Return the (x, y) coordinate for the center point of the cell that contains the specified text.  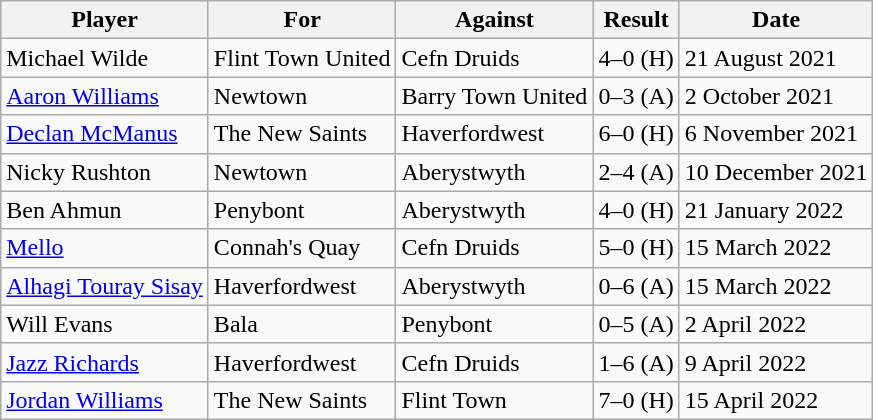
Mello (105, 248)
Flint Town (494, 400)
Nicky Rushton (105, 172)
0–3 (A) (636, 96)
2–4 (A) (636, 172)
Aaron Williams (105, 96)
Barry Town United (494, 96)
2 October 2021 (776, 96)
2 April 2022 (776, 324)
Will Evans (105, 324)
9 April 2022 (776, 362)
21 January 2022 (776, 210)
0–5 (A) (636, 324)
Flint Town United (302, 58)
Against (494, 20)
Ben Ahmun (105, 210)
Bala (302, 324)
Jazz Richards (105, 362)
5–0 (H) (636, 248)
6 November 2021 (776, 134)
Date (776, 20)
Connah's Quay (302, 248)
For (302, 20)
Result (636, 20)
15 April 2022 (776, 400)
7–0 (H) (636, 400)
0–6 (A) (636, 286)
10 December 2021 (776, 172)
Declan McManus (105, 134)
Michael Wilde (105, 58)
Alhagi Touray Sisay (105, 286)
21 August 2021 (776, 58)
Player (105, 20)
1–6 (A) (636, 362)
Jordan Williams (105, 400)
6–0 (H) (636, 134)
